Extract the [x, y] coordinate from the center of the cell holding the provided text.  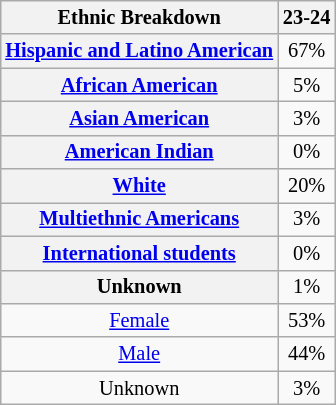
5% [306, 85]
Female [139, 321]
Asian American [139, 119]
International students [139, 253]
White [139, 186]
Ethnic Breakdown [139, 18]
23-24 [306, 18]
African American [139, 85]
Male [139, 354]
Hispanic and Latino American [139, 51]
20% [306, 186]
1% [306, 287]
44% [306, 354]
Multiethnic Americans [139, 220]
67% [306, 51]
American Indian [139, 152]
53% [306, 321]
